Identify which cell holds the provided text, then report its (X, Y) central coordinate. 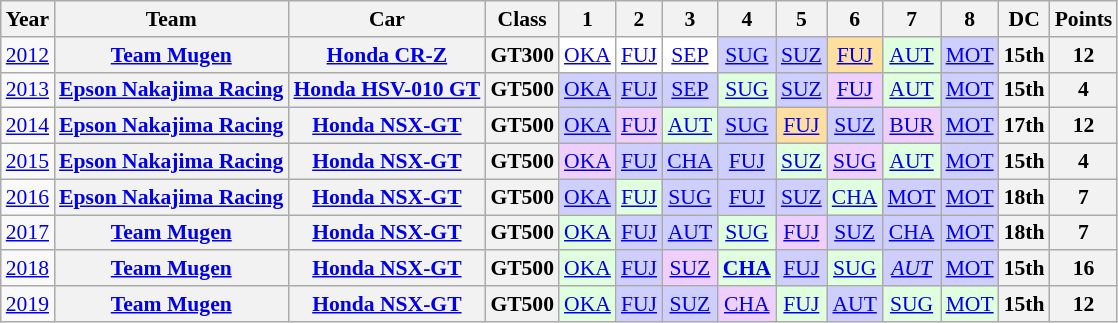
2018 (28, 269)
Team (171, 19)
DC (1024, 19)
2019 (28, 304)
16 (1084, 269)
3 (690, 19)
6 (855, 19)
5 (802, 19)
Honda HSV-010 GT (386, 90)
2017 (28, 233)
2016 (28, 197)
2014 (28, 126)
Honda CR-Z (386, 55)
Year (28, 19)
2012 (28, 55)
2013 (28, 90)
2 (639, 19)
GT300 (522, 55)
Car (386, 19)
1 (588, 19)
2015 (28, 162)
Points (1084, 19)
8 (970, 19)
17th (1024, 126)
BUR (911, 126)
Class (522, 19)
